Extract the [X, Y] coordinate from the center of the cell holding the provided text.  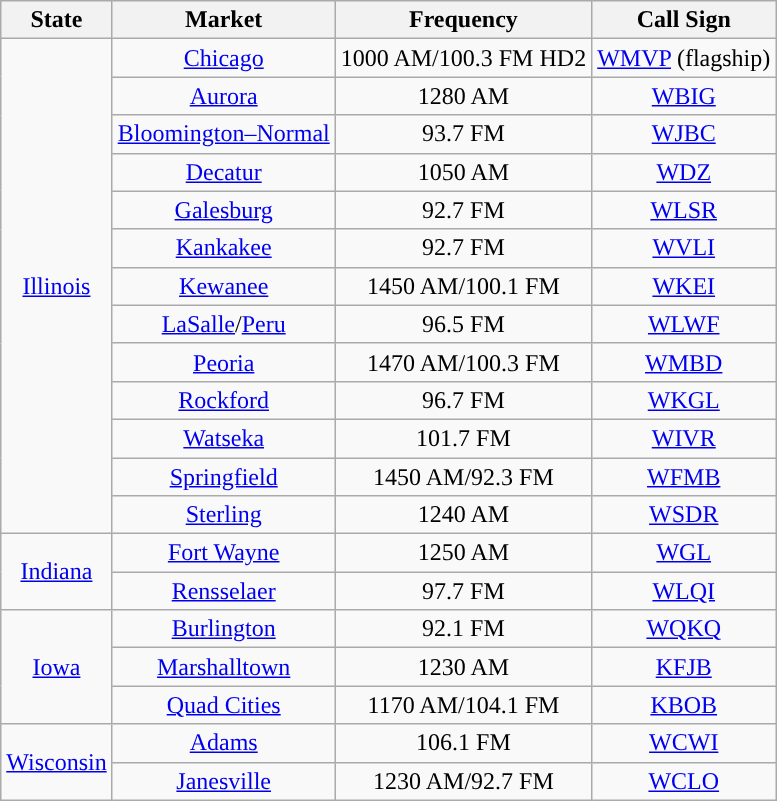
WMBD [684, 362]
1230 AM [463, 667]
WCWI [684, 743]
Iowa [56, 667]
WIVR [684, 438]
WBIG [684, 96]
101.7 FM [463, 438]
Wisconsin [56, 762]
Aurora [224, 96]
93.7 FM [463, 134]
Rockford [224, 400]
WLSR [684, 210]
WDZ [684, 172]
Galesburg [224, 210]
Janesville [224, 781]
1170 AM/104.1 FM [463, 705]
Indiana [56, 572]
97.7 FM [463, 591]
96.5 FM [463, 324]
1240 AM [463, 515]
State [56, 20]
Fort Wayne [224, 553]
Quad Cities [224, 705]
Kewanee [224, 286]
Frequency [463, 20]
Adams [224, 743]
WQKQ [684, 629]
1450 AM/92.3 FM [463, 477]
WGL [684, 553]
Illinois [56, 286]
106.1 FM [463, 743]
1470 AM/100.3 FM [463, 362]
92.1 FM [463, 629]
1230 AM/92.7 FM [463, 781]
Bloomington–Normal [224, 134]
LaSalle/Peru [224, 324]
96.7 FM [463, 400]
Peoria [224, 362]
WMVP (flagship) [684, 58]
1450 AM/100.1 FM [463, 286]
Springfield [224, 477]
WVLI [684, 248]
Call Sign [684, 20]
WLWF [684, 324]
1250 AM [463, 553]
Rensselaer [224, 591]
1000 AM/100.3 FM HD2 [463, 58]
KFJB [684, 667]
WJBC [684, 134]
WFMB [684, 477]
Burlington [224, 629]
Decatur [224, 172]
1050 AM [463, 172]
Marshalltown [224, 667]
WSDR [684, 515]
Chicago [224, 58]
Kankakee [224, 248]
WKGL [684, 400]
Watseka [224, 438]
WCLO [684, 781]
Sterling [224, 515]
Market [224, 20]
KBOB [684, 705]
1280 AM [463, 96]
WLQI [684, 591]
WKEI [684, 286]
